Pinpoint the cell where the given text exists, returning its [X, Y] midpoint coordinate. 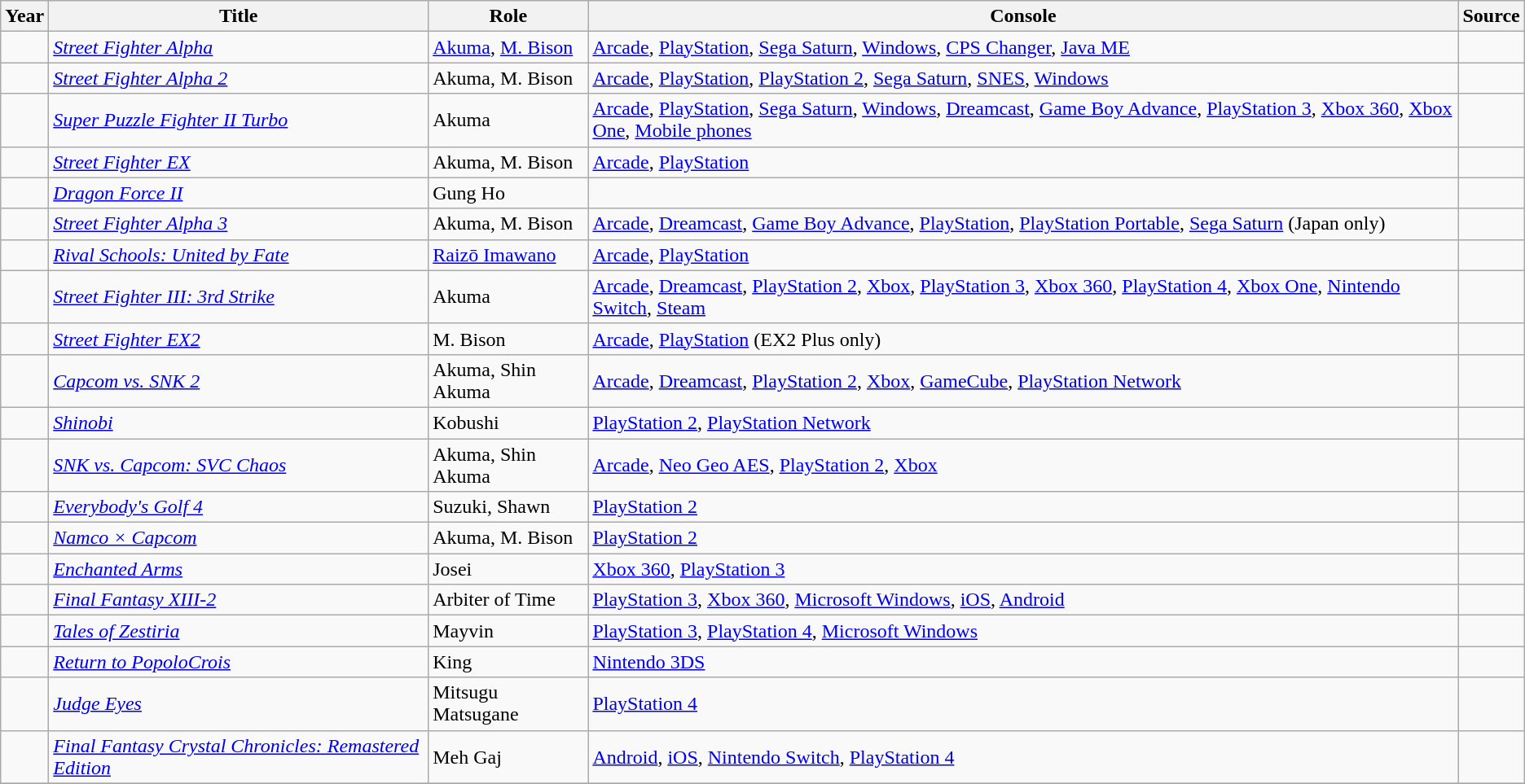
Rival Schools: United by Fate [239, 255]
Android, iOS, Nintendo Switch, PlayStation 4 [1023, 757]
SNK vs. Capcom: SVC Chaos [239, 464]
Capcom vs. SNK 2 [239, 381]
PlayStation 3, PlayStation 4, Microsoft Windows [1023, 631]
Namco × Capcom [239, 538]
Arcade, PlayStation, PlayStation 2, Sega Saturn, SNES, Windows [1023, 78]
Xbox 360, PlayStation 3 [1023, 569]
Return to PopoloCrois [239, 662]
Gung Ho [508, 193]
PlayStation 3, Xbox 360, Microsoft Windows, iOS, Android [1023, 600]
Arcade, PlayStation, Sega Saturn, Windows, CPS Changer, Java ME [1023, 47]
Josei [508, 569]
Everybody's Golf 4 [239, 507]
Enchanted Arms [239, 569]
Arcade, Dreamcast, PlayStation 2, Xbox, PlayStation 3, Xbox 360, PlayStation 4, Xbox One, Nintendo Switch, Steam [1023, 296]
Street Fighter EX2 [239, 339]
Arcade, Dreamcast, PlayStation 2, Xbox, GameCube, PlayStation Network [1023, 381]
Final Fantasy Crystal Chronicles: Remastered Edition [239, 757]
Dragon Force II [239, 193]
Judge Eyes [239, 703]
Street Fighter Alpha 2 [239, 78]
Nintendo 3DS [1023, 662]
Shinobi [239, 423]
Console [1023, 16]
Year [24, 16]
Kobushi [508, 423]
Arcade, PlayStation (EX2 Plus only) [1023, 339]
M. Bison [508, 339]
Title [239, 16]
Arbiter of Time [508, 600]
Final Fantasy XIII-2 [239, 600]
Arcade, Neo Geo AES, PlayStation 2, Xbox [1023, 464]
PlayStation 2, PlayStation Network [1023, 423]
Suzuki, Shawn [508, 507]
Super Puzzle Fighter II Turbo [239, 120]
Arcade, PlayStation, Sega Saturn, Windows, Dreamcast, Game Boy Advance, PlayStation 3, Xbox 360, Xbox One, Mobile phones [1023, 120]
Street Fighter III: 3rd Strike [239, 296]
Mitsugu Matsugane [508, 703]
Arcade, Dreamcast, Game Boy Advance, PlayStation, PlayStation Portable, Sega Saturn (Japan only) [1023, 224]
Raizō Imawano [508, 255]
Street Fighter Alpha 3 [239, 224]
Street Fighter EX [239, 162]
Meh Gaj [508, 757]
King [508, 662]
Street Fighter Alpha [239, 47]
Source [1491, 16]
Tales of Zestiria [239, 631]
PlayStation 4 [1023, 703]
Role [508, 16]
Mayvin [508, 631]
